Pinpoint the cell where the given text exists, returning its (x, y) midpoint coordinate. 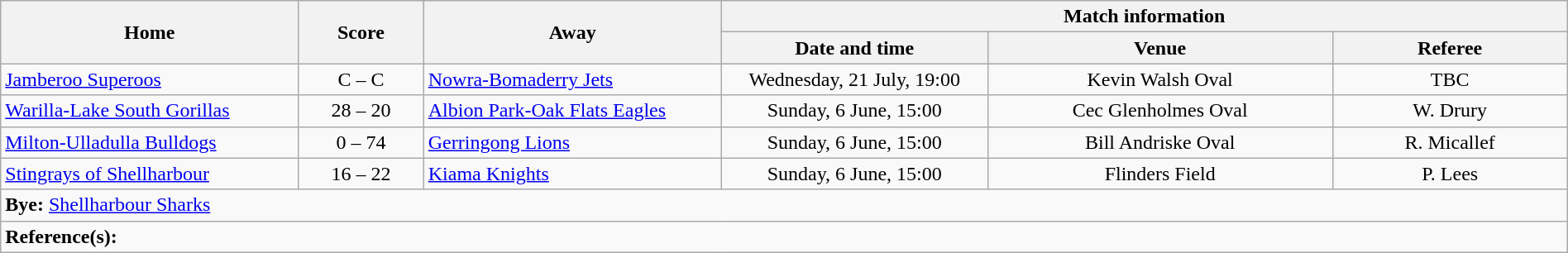
Date and time (854, 48)
Referee (1450, 48)
Venue (1159, 48)
Milton-Ulladulla Bulldogs (150, 142)
Wednesday, 21 July, 19:00 (854, 79)
Match information (1145, 17)
16 – 22 (361, 174)
Nowra-Bomaderry Jets (572, 79)
Bill Andriske Oval (1159, 142)
Reference(s): (784, 236)
Away (572, 32)
C – C (361, 79)
Cec Glenholmes Oval (1159, 111)
TBC (1450, 79)
Bye: Shellharbour Sharks (784, 205)
Gerringong Lions (572, 142)
Kiama Knights (572, 174)
Jamberoo Superoos (150, 79)
0 – 74 (361, 142)
28 – 20 (361, 111)
Home (150, 32)
Flinders Field (1159, 174)
Albion Park-Oak Flats Eagles (572, 111)
R. Micallef (1450, 142)
Score (361, 32)
Warilla-Lake South Gorillas (150, 111)
Stingrays of Shellharbour (150, 174)
P. Lees (1450, 174)
Kevin Walsh Oval (1159, 79)
W. Drury (1450, 111)
